From the cell containing the given text, extract its center point as (X, Y) coordinate. 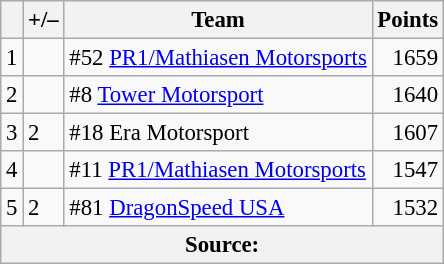
1547 (408, 170)
4 (12, 170)
5 (12, 208)
#8 Tower Motorsport (218, 95)
1640 (408, 95)
#18 Era Motorsport (218, 133)
1 (12, 58)
Points (408, 20)
3 (12, 133)
#11 PR1/Mathiasen Motorsports (218, 170)
1607 (408, 133)
#52 PR1/Mathiasen Motorsports (218, 58)
#81 DragonSpeed USA (218, 208)
+/– (44, 20)
Source: (222, 245)
1532 (408, 208)
1659 (408, 58)
Team (218, 20)
